Find where the given text appears and provide that cell's center as [x, y] coordinate. 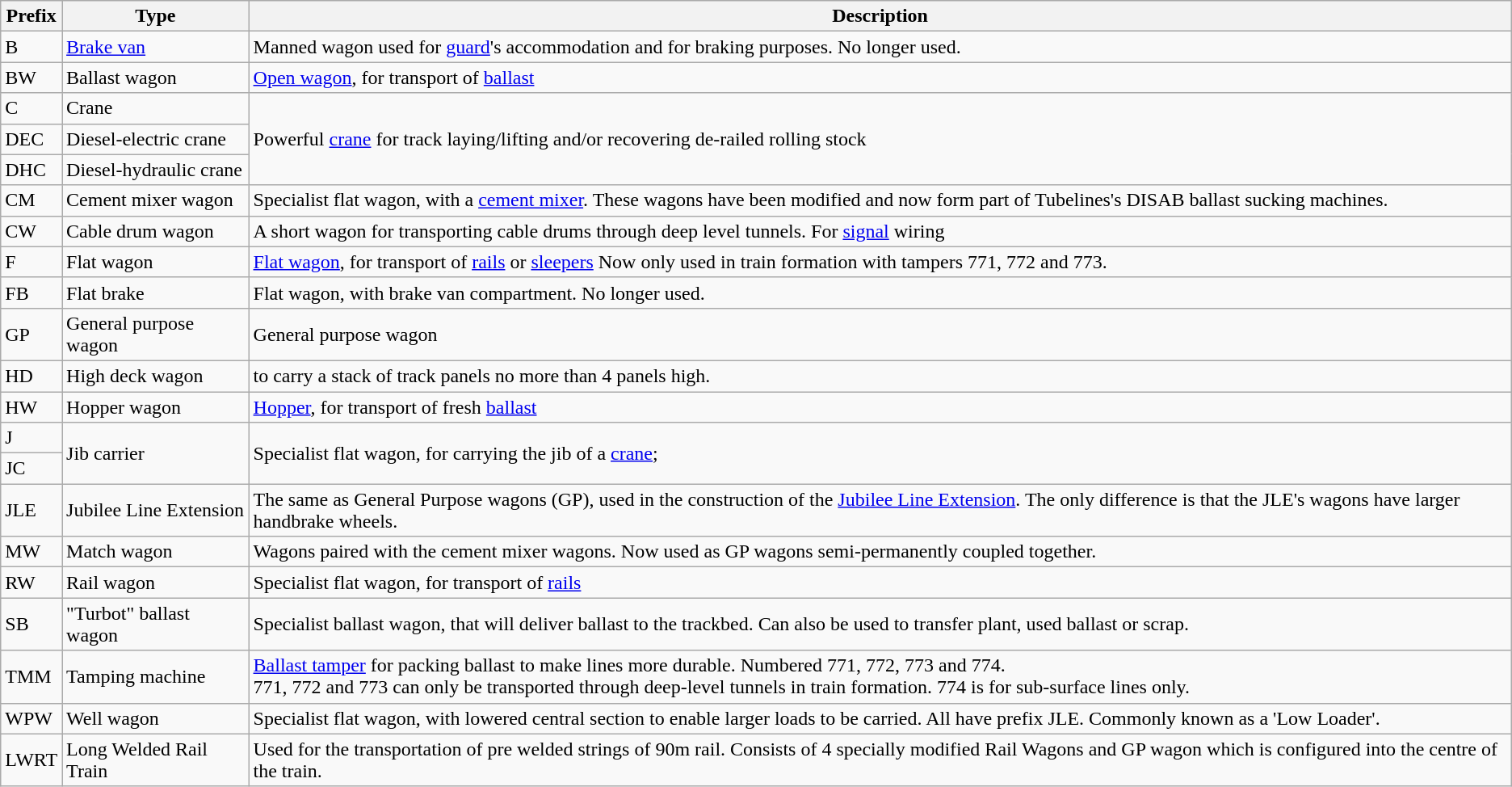
Cement mixer wagon [155, 200]
"Turbot" ballast wagon [155, 624]
Tamping machine [155, 677]
Specialist flat wagon, for carrying the jib of a crane; [880, 453]
Specialist flat wagon, with a cement mixer. These wagons have been modified and now form part of Tubelines's DISAB ballast sucking machines. [880, 200]
Type [155, 16]
HW [31, 406]
Specialist flat wagon, with lowered central section to enable larger loads to be carried. All have prefix JLE. Commonly known as a 'Low Loader'. [880, 718]
HD [31, 376]
LWRT [31, 760]
J [31, 438]
Well wagon [155, 718]
Manned wagon used for guard's accommodation and for braking purposes. No longer used. [880, 47]
B [31, 47]
Hopper, for transport of fresh ballast [880, 406]
Flat wagon [155, 262]
Jib carrier [155, 453]
Match wagon [155, 552]
Cable drum wagon [155, 231]
Description [880, 16]
Diesel-electric crane [155, 139]
Prefix [31, 16]
High deck wagon [155, 376]
JLE [31, 511]
Flat brake [155, 292]
Crane [155, 108]
Specialist ballast wagon, that will deliver ballast to the trackbed. Can also be used to transfer plant, used ballast or scrap. [880, 624]
TMM [31, 677]
CW [31, 231]
C [31, 108]
Hopper wagon [155, 406]
WPW [31, 718]
Wagons paired with the cement mixer wagons. Now used as GP wagons semi-permanently coupled together. [880, 552]
MW [31, 552]
DEC [31, 139]
Brake van [155, 47]
Open wagon, for transport of ballast [880, 78]
Specialist flat wagon, for transport of rails [880, 583]
CM [31, 200]
GP [31, 335]
Flat wagon, for transport of rails or sleepers Now only used in train formation with tampers 771, 772 and 773. [880, 262]
SB [31, 624]
FB [31, 292]
RW [31, 583]
BW [31, 78]
DHC [31, 170]
Rail wagon [155, 583]
Jubilee Line Extension [155, 511]
Long Welded Rail Train [155, 760]
Powerful crane for track laying/lifting and/or recovering de-railed rolling stock [880, 139]
JC [31, 469]
F [31, 262]
Ballast wagon [155, 78]
A short wagon for transporting cable drums through deep level tunnels. For signal wiring [880, 231]
to carry a stack of track panels no more than 4 panels high. [880, 376]
Diesel-hydraulic crane [155, 170]
Flat wagon, with brake van compartment. No longer used. [880, 292]
